Search for the cell housing the specified text and yield its [X, Y] center coordinate. 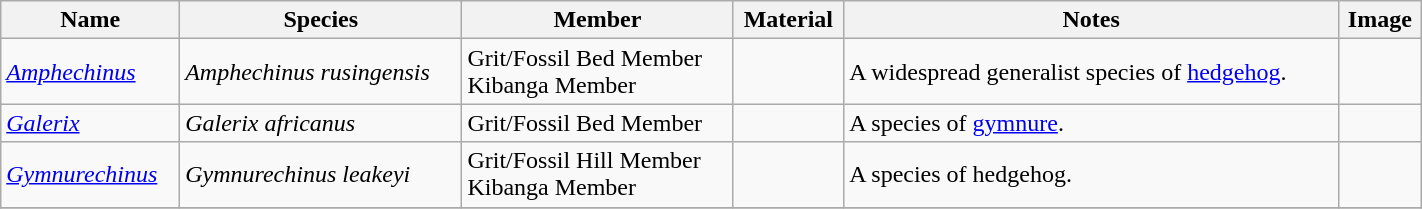
Image [1380, 20]
Species [321, 20]
A species of gymnure. [1092, 123]
Amphechinus rusingensis [321, 72]
Material [788, 20]
Galerix africanus [321, 123]
Gymnurechinus [90, 174]
Grit/Fossil Hill MemberKibanga Member [598, 174]
A widespread generalist species of hedgehog. [1092, 72]
Name [90, 20]
Notes [1092, 20]
Member [598, 20]
Gymnurechinus leakeyi [321, 174]
Grit/Fossil Bed Member [598, 123]
Amphechinus [90, 72]
Galerix [90, 123]
Grit/Fossil Bed MemberKibanga Member [598, 72]
A species of hedgehog. [1092, 174]
